Detect which cell encompasses the target text, then output its [x, y] center coordinate. 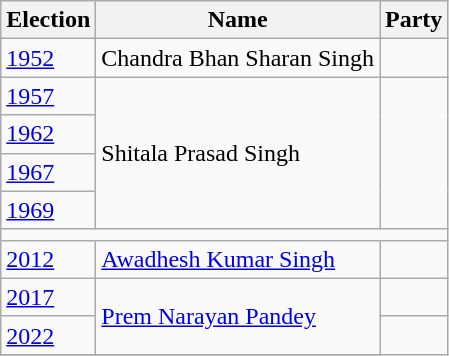
2022 [48, 335]
1967 [48, 172]
Name [238, 20]
1962 [48, 134]
Party [414, 20]
Shitala Prasad Singh [238, 153]
1952 [48, 58]
1957 [48, 96]
1969 [48, 210]
Chandra Bhan Sharan Singh [238, 58]
Election [48, 20]
2017 [48, 297]
Prem Narayan Pandey [238, 316]
Awadhesh Kumar Singh [238, 259]
2012 [48, 259]
